Determine the (X, Y) coordinate at the center of the cell enclosing the given text.  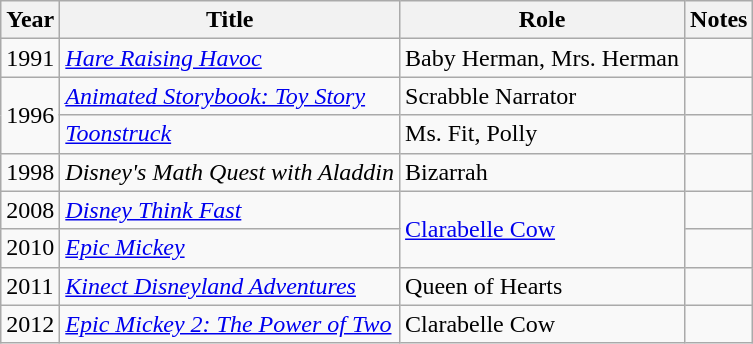
Year (30, 20)
2012 (30, 324)
Queen of Hearts (542, 286)
Disney Think Fast (230, 210)
Bizarrah (542, 172)
Epic Mickey 2: The Power of Two (230, 324)
Disney's Math Quest with Aladdin (230, 172)
Toonstruck (230, 134)
Notes (719, 20)
Epic Mickey (230, 248)
Kinect Disneyland Adventures (230, 286)
2011 (30, 286)
2008 (30, 210)
Hare Raising Havoc (230, 58)
1998 (30, 172)
Title (230, 20)
1991 (30, 58)
Baby Herman, Mrs. Herman (542, 58)
Scrabble Narrator (542, 96)
Role (542, 20)
Ms. Fit, Polly (542, 134)
1996 (30, 115)
2010 (30, 248)
Animated Storybook: Toy Story (230, 96)
